For the text-containing cell, return its midpoint in [X, Y] coordinate format. 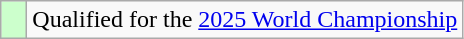
Qualified for the 2025 World Championship [245, 20]
